Locate the cell with the specified text and output its [X, Y] center coordinate. 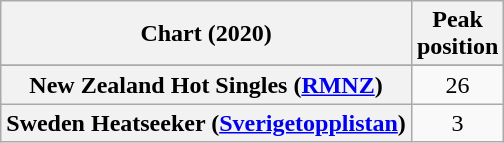
26 [457, 85]
Chart (2020) [206, 34]
Sweden Heatseeker (Sverigetopplistan) [206, 123]
3 [457, 123]
New Zealand Hot Singles (RMNZ) [206, 85]
Peakposition [457, 34]
